Identify which cell holds the provided text, then report its (x, y) central coordinate. 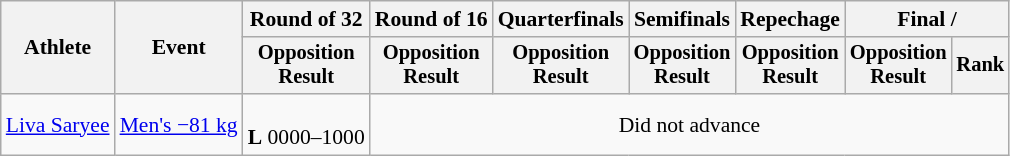
Repechage (790, 19)
Round of 32 (306, 19)
Rank (981, 66)
L 0000–1000 (306, 124)
Final / (927, 19)
Did not advance (690, 124)
Semifinals (682, 19)
Round of 16 (432, 19)
Event (179, 48)
Men's −81 kg (179, 124)
Quarterfinals (561, 19)
Liva Saryee (58, 124)
Athlete (58, 48)
